Provide the (x, y) coordinate of the cell's center where the given text is located.  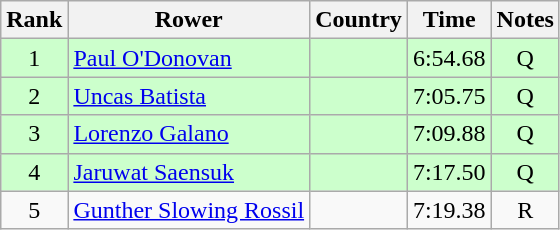
7:09.88 (449, 134)
1 (34, 58)
3 (34, 134)
7:19.38 (449, 210)
Rower (189, 20)
6:54.68 (449, 58)
Notes (525, 20)
Rank (34, 20)
2 (34, 96)
Lorenzo Galano (189, 134)
Jaruwat Saensuk (189, 172)
7:17.50 (449, 172)
R (525, 210)
Country (359, 20)
Gunther Slowing Rossil (189, 210)
Time (449, 20)
5 (34, 210)
Paul O'Donovan (189, 58)
4 (34, 172)
Uncas Batista (189, 96)
7:05.75 (449, 96)
